Output the [x, y] coordinate of the center of the cell containing the given text.  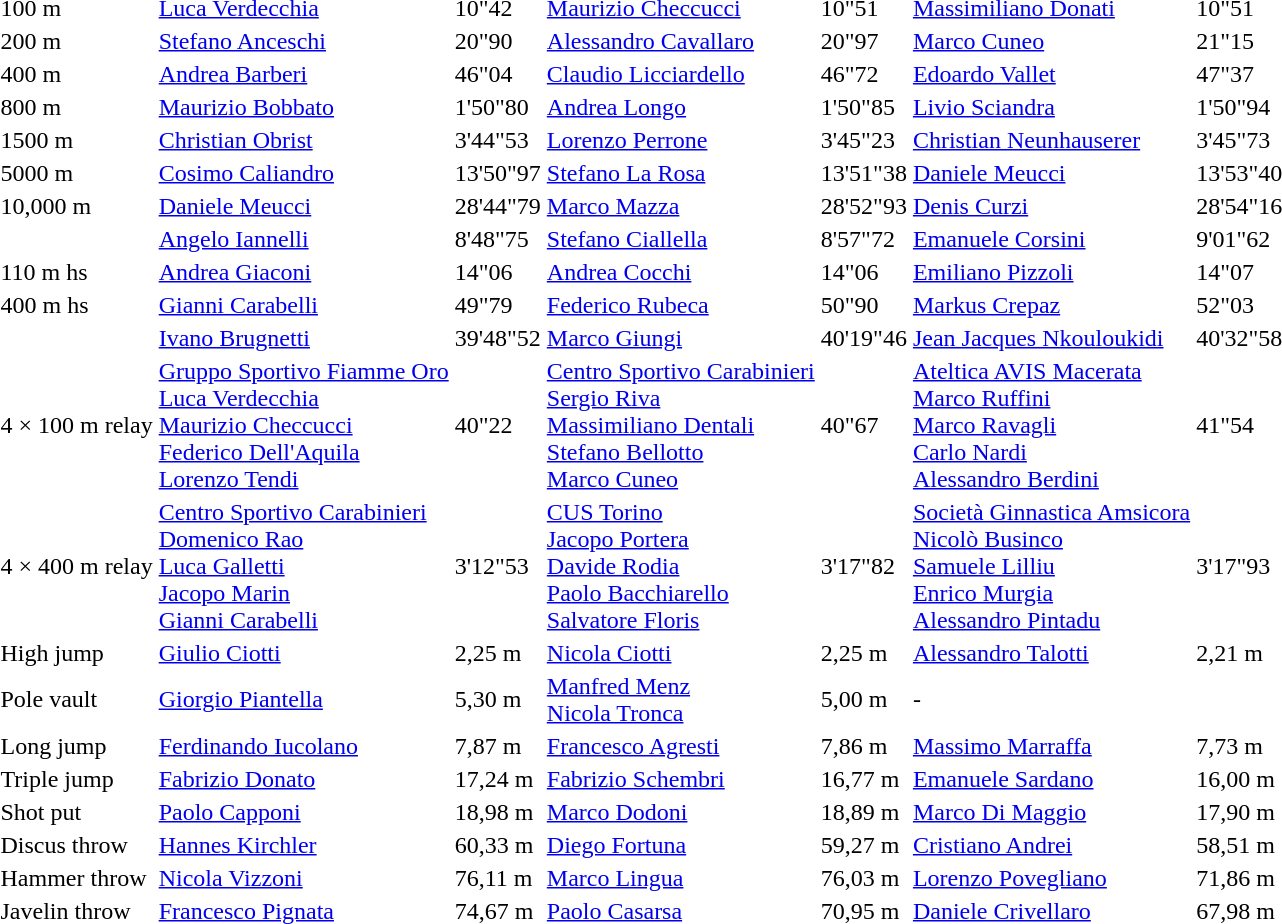
Paolo Capponi [304, 812]
Società Ginnastica AmsicoraNicolò BusincoSamuele LilliuEnrico MurgiaAlessandro Pintadu [1051, 566]
- [1051, 700]
13'50"97 [498, 173]
Hannes Kirchler [304, 845]
Marco Lingua [680, 878]
Fabrizio Schembri [680, 779]
50"90 [864, 305]
40"22 [498, 425]
Ferdinando Iucolano [304, 746]
7,87 m [498, 746]
5,00 m [864, 700]
Centro Sportivo CarabinieriDomenico RaoLuca GallettiJacopo MarinGianni Carabelli [304, 566]
1'50"85 [864, 107]
Claudio Licciardello [680, 74]
Nicola Vizzoni [304, 878]
Lorenzo Perrone [680, 140]
Marco Cuneo [1051, 41]
Andrea Cocchi [680, 272]
Massimo Marraffa [1051, 746]
7,86 m [864, 746]
Nicola Ciotti [680, 653]
Marco Di Maggio [1051, 812]
20"90 [498, 41]
Christian Neunhauserer [1051, 140]
13'51"38 [864, 173]
Marco Giungi [680, 338]
46"72 [864, 74]
Fabrizio Donato [304, 779]
Christian Obrist [304, 140]
Emanuele Sardano [1051, 779]
3'44"53 [498, 140]
Francesco Agresti [680, 746]
Marco Mazza [680, 206]
60,33 m [498, 845]
Edoardo Vallet [1051, 74]
Giulio Ciotti [304, 653]
8'48"75 [498, 239]
16,77 m [864, 779]
28'44"79 [498, 206]
Federico Rubeca [680, 305]
Andrea Giaconi [304, 272]
3'17"82 [864, 566]
Andrea Longo [680, 107]
Ateltica AVIS MacerataMarco RuffiniMarco RavagliCarlo NardiAlessandro Berdini [1051, 425]
Markus Crepaz [1051, 305]
17,24 m [498, 779]
Manfred MenzNicola Tronca [680, 700]
CUS TorinoJacopo PorteraDavide RodiaPaolo BacchiarelloSalvatore Floris [680, 566]
Gianni Carabelli [304, 305]
1'50"80 [498, 107]
20"97 [864, 41]
Gruppo Sportivo Fiamme OroLuca VerdecchiaMaurizio CheccucciFederico Dell'AquilaLorenzo Tendi [304, 425]
Stefano La Rosa [680, 173]
59,27 m [864, 845]
Andrea Barberi [304, 74]
46"04 [498, 74]
76,11 m [498, 878]
39'48"52 [498, 338]
28'52"93 [864, 206]
Marco Dodoni [680, 812]
Alessandro Talotti [1051, 653]
Cosimo Caliandro [304, 173]
49"79 [498, 305]
Emanuele Corsini [1051, 239]
40'19"46 [864, 338]
Jean Jacques Nkouloukidi [1051, 338]
Stefano Ciallella [680, 239]
3'12"53 [498, 566]
Maurizio Bobbato [304, 107]
Cristiano Andrei [1051, 845]
18,89 m [864, 812]
Emiliano Pizzoli [1051, 272]
Giorgio Piantella [304, 700]
3'45"23 [864, 140]
8'57"72 [864, 239]
76,03 m [864, 878]
Centro Sportivo CarabinieriSergio RivaMassimiliano DentaliStefano BellottoMarco Cuneo [680, 425]
Livio Sciandra [1051, 107]
Angelo Iannelli [304, 239]
Diego Fortuna [680, 845]
40"67 [864, 425]
Alessandro Cavallaro [680, 41]
5,30 m [498, 700]
18,98 m [498, 812]
Ivano Brugnetti [304, 338]
Stefano Anceschi [304, 41]
Denis Curzi [1051, 206]
Lorenzo Povegliano [1051, 878]
